Determine the (x, y) coordinate at the center of the cell enclosing the given text.  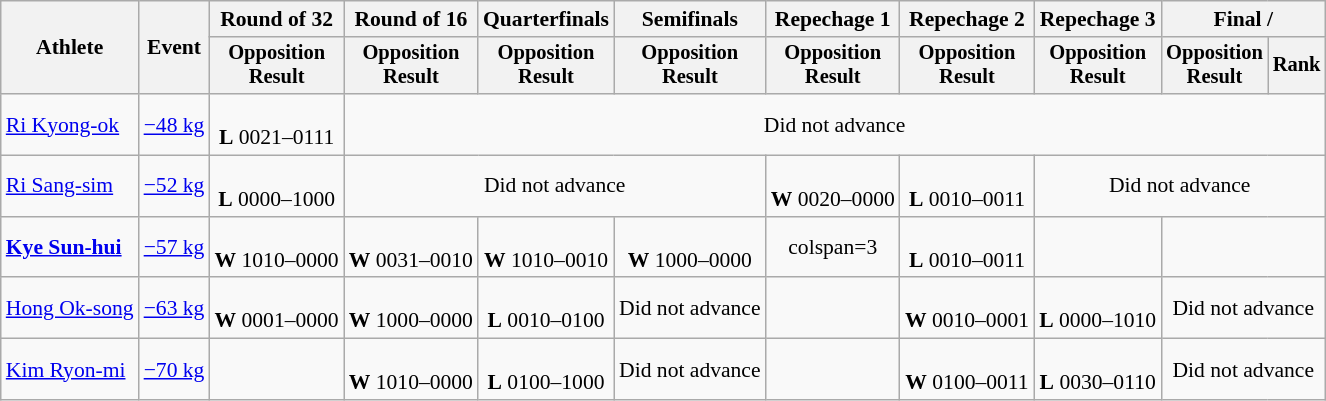
L 0000–1000 (276, 186)
Final / (1243, 19)
−57 kg (174, 248)
W 0100–0011 (967, 370)
−48 kg (174, 124)
Kye Sun-hui (70, 248)
Rank (1297, 66)
Ri Sang-sim (70, 186)
Ri Kyong-ok (70, 124)
Repechage 1 (833, 19)
W 1010–0010 (546, 248)
−52 kg (174, 186)
Athlete (70, 48)
Repechage 2 (967, 19)
W 0001–0000 (276, 308)
Repechage 3 (1098, 19)
−70 kg (174, 370)
L 0100–1000 (546, 370)
Round of 32 (276, 19)
Kim Ryon-mi (70, 370)
L 0030–0110 (1098, 370)
Hong Ok-song (70, 308)
colspan=3 (833, 248)
L 0010–0100 (546, 308)
−63 kg (174, 308)
W 0020–0000 (833, 186)
L 0000–1010 (1098, 308)
L 0021–0111 (276, 124)
Quarterfinals (546, 19)
Event (174, 48)
Semifinals (690, 19)
W 0010–0001 (967, 308)
W 0031–0010 (411, 248)
Round of 16 (411, 19)
